Capture the cell that displays the provided text and extract its [X, Y] central coordinate. 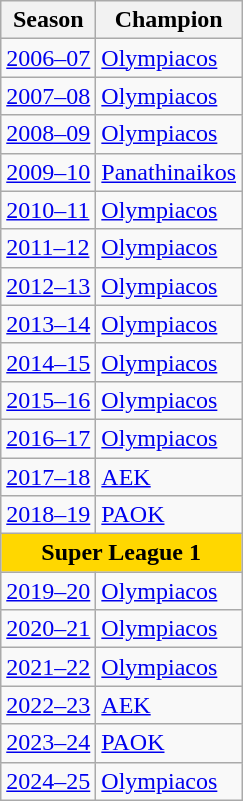
2019–20 [48, 591]
2023–24 [48, 743]
Season [48, 20]
2009–10 [48, 172]
2008–09 [48, 134]
Panathinaikos [169, 172]
2014–15 [48, 362]
2006–07 [48, 58]
2015–16 [48, 400]
2013–14 [48, 324]
2017–18 [48, 477]
2020–21 [48, 629]
2010–11 [48, 210]
Super League 1 [122, 553]
2011–12 [48, 248]
2018–19 [48, 515]
2021–22 [48, 667]
2016–17 [48, 438]
2007–08 [48, 96]
2012–13 [48, 286]
2024–25 [48, 781]
Champion [169, 20]
2022–23 [48, 705]
